Return the [x, y] coordinate for the center point of the cell that contains the specified text.  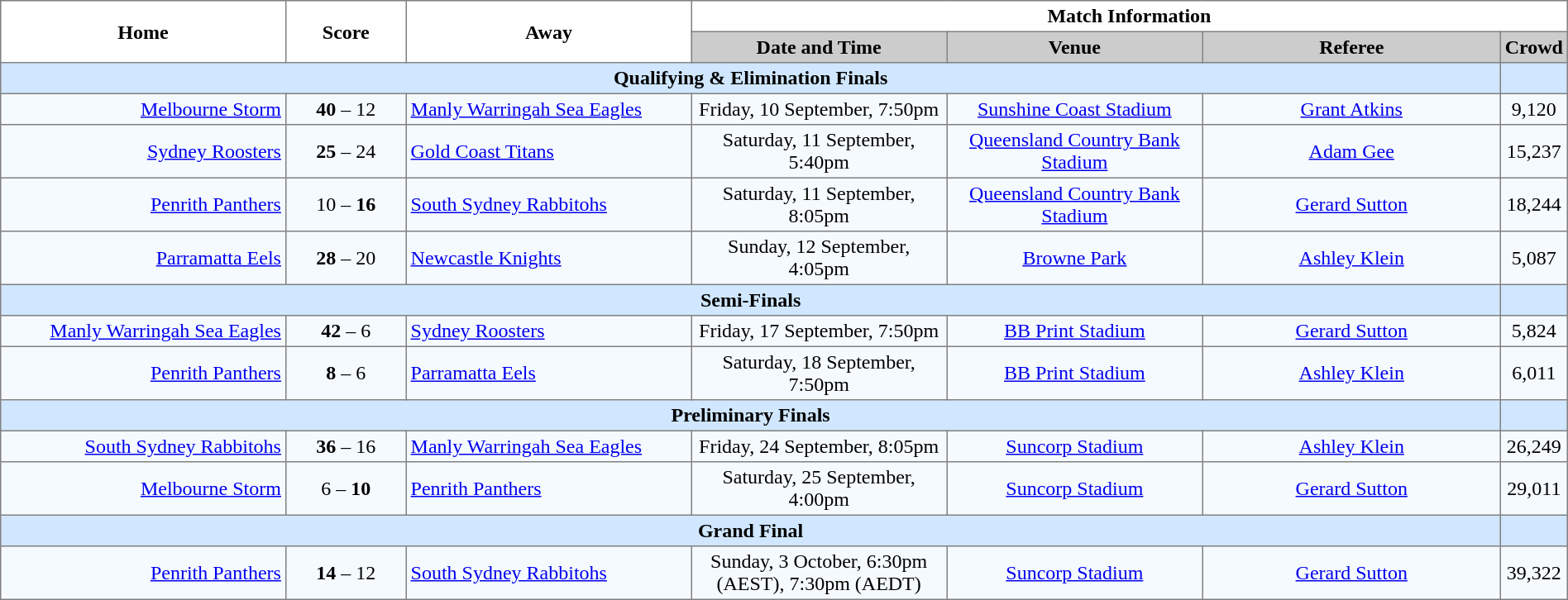
Preliminary Finals [751, 416]
Sunshine Coast Stadium [1075, 109]
36 – 16 [346, 446]
Adam Gee [1351, 151]
Home [143, 31]
Saturday, 18 September, 7:50pm [819, 373]
Friday, 10 September, 7:50pm [819, 109]
Away [548, 31]
Gold Coast Titans [548, 151]
6 – 10 [346, 488]
28 – 20 [346, 258]
Saturday, 25 September, 4:00pm [819, 488]
14 – 12 [346, 573]
18,244 [1533, 204]
Saturday, 11 September, 5:40pm [819, 151]
15,237 [1533, 151]
Venue [1075, 47]
Qualifying & Elimination Finals [751, 79]
39,322 [1533, 573]
10 – 16 [346, 204]
8 – 6 [346, 373]
Friday, 17 September, 7:50pm [819, 331]
Grand Final [751, 531]
Date and Time [819, 47]
42 – 6 [346, 331]
29,011 [1533, 488]
Saturday, 11 September, 8:05pm [819, 204]
9,120 [1533, 109]
5,087 [1533, 258]
26,249 [1533, 446]
Match Information [1130, 17]
25 – 24 [346, 151]
Referee [1351, 47]
6,011 [1533, 373]
Crowd [1533, 47]
Grant Atkins [1351, 109]
Friday, 24 September, 8:05pm [819, 446]
Newcastle Knights [548, 258]
Browne Park [1075, 258]
40 – 12 [346, 109]
Sunday, 12 September, 4:05pm [819, 258]
Score [346, 31]
Sunday, 3 October, 6:30pm (AEST), 7:30pm (AEDT) [819, 573]
5,824 [1533, 331]
Semi-Finals [751, 300]
